Return [x, y] of the center of cell containing provided text 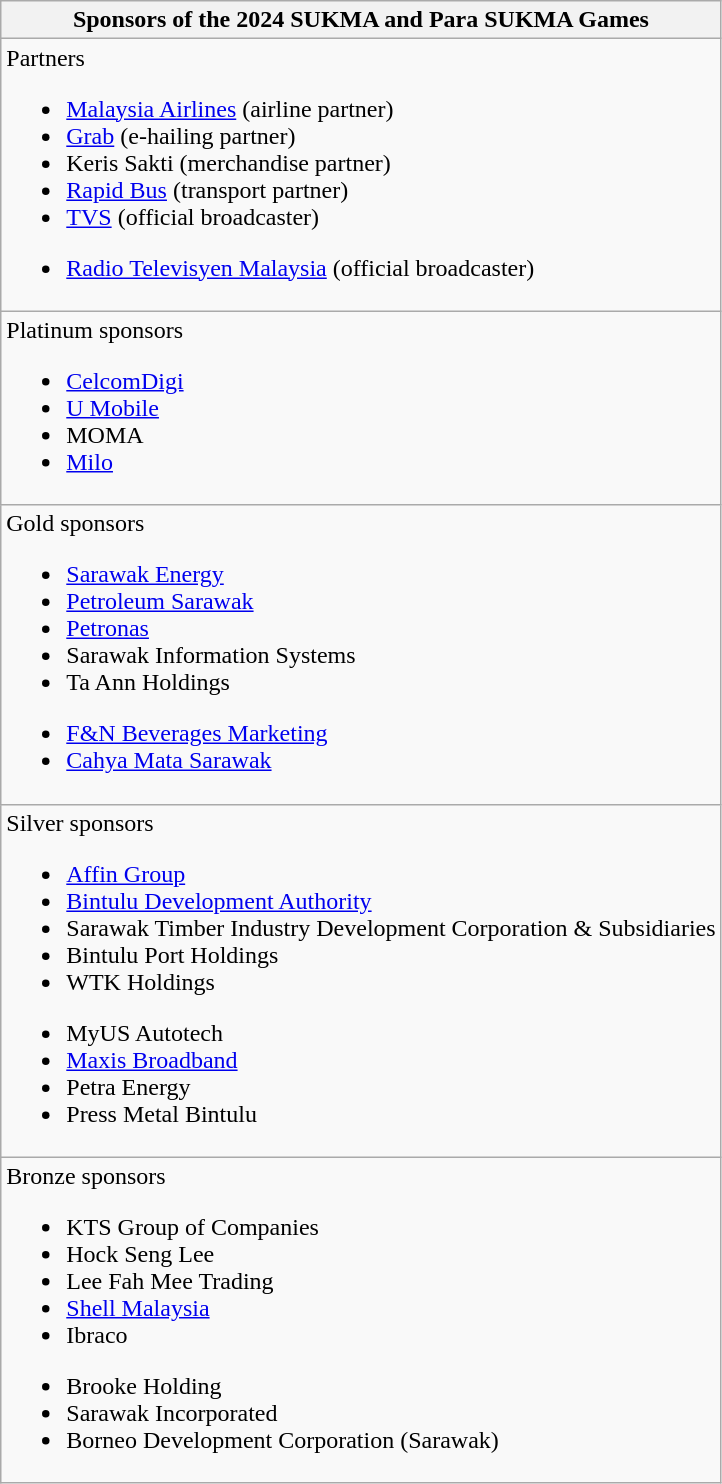
Platinum sponsors CelcomDigiU MobileMOMAMilo [361, 408]
Sponsors of the 2024 SUKMA and Para SUKMA Games [361, 20]
Gold sponsors Sarawak EnergyPetroleum SarawakPetronasSarawak Information SystemsTa Ann HoldingsF&N Beverages MarketingCahya Mata Sarawak [361, 654]
